Scan for the cell matching the given text and deliver its [x, y] coordinate at center. 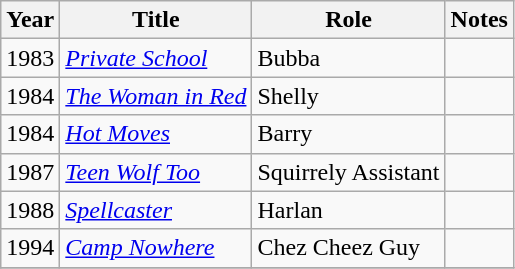
1983 [30, 58]
Bubba [348, 58]
Barry [348, 134]
Role [348, 20]
Chez Cheez Guy [348, 248]
1988 [30, 210]
Harlan [348, 210]
Year [30, 20]
Teen Wolf Too [156, 172]
1987 [30, 172]
1994 [30, 248]
Hot Moves [156, 134]
Shelly [348, 96]
Notes [479, 20]
Spellcaster [156, 210]
Title [156, 20]
The Woman in Red [156, 96]
Squirrely Assistant [348, 172]
Private School [156, 58]
Camp Nowhere [156, 248]
